Identify which cell holds the provided text, then report its [X, Y] central coordinate. 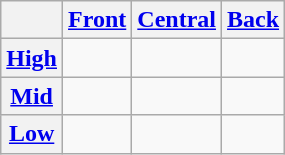
Back [254, 20]
Central [177, 20]
Mid [32, 96]
Front [98, 20]
High [32, 58]
Low [32, 134]
